Return [X, Y] of the center of cell containing provided text 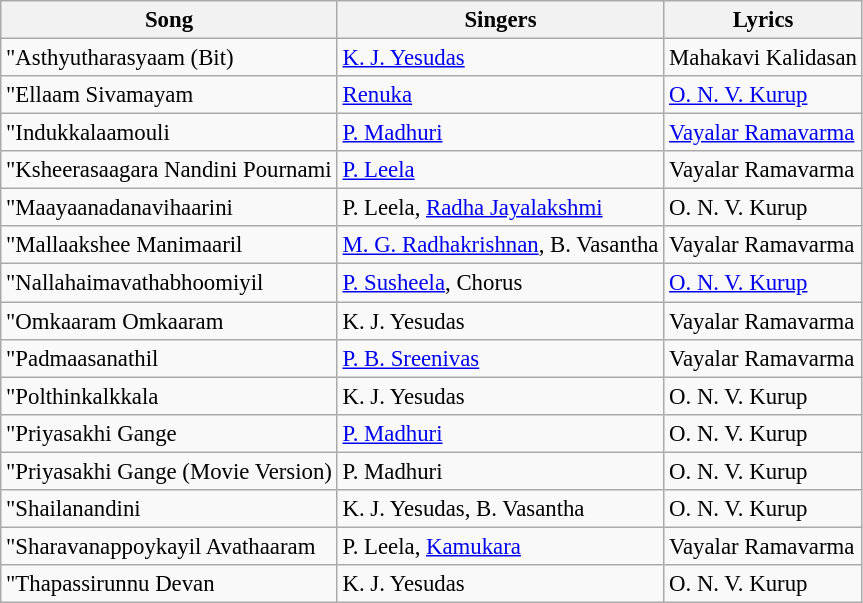
"Padmaasanathil [169, 358]
P. Susheela, Chorus [500, 283]
M. G. Radhakrishnan, B. Vasantha [500, 245]
Lyrics [763, 20]
"Priyasakhi Gange [169, 433]
"Indukkalaamouli [169, 133]
"Shailanandini [169, 509]
"Polthinkalkkala [169, 396]
"Mallaakshee Manimaaril [169, 245]
"Omkaaram Omkaaram [169, 321]
Mahakavi Kalidasan [763, 58]
K. J. Yesudas, B. Vasantha [500, 509]
Renuka [500, 95]
"Priyasakhi Gange (Movie Version) [169, 471]
"Ellaam Sivamayam [169, 95]
"Maayaanadanavihaarini [169, 208]
"Nallahaimavathabhoomiyil [169, 283]
"Sharavanappoykayil Avathaaram [169, 546]
Song [169, 20]
"Ksheerasaagara Nandini Pournami [169, 170]
P. Leela [500, 170]
"Thapassirunnu Devan [169, 584]
P. Leela, Kamukara [500, 546]
P. Leela, Radha Jayalakshmi [500, 208]
Singers [500, 20]
"Asthyutharasyaam (Bit) [169, 58]
P. B. Sreenivas [500, 358]
